Capture the cell that displays the provided text and extract its [x, y] central coordinate. 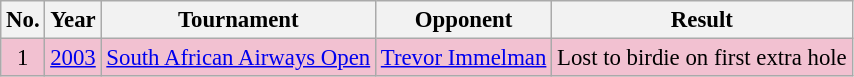
2003 [73, 58]
Trevor Immelman [463, 58]
Opponent [463, 20]
Year [73, 20]
Result [702, 20]
Tournament [238, 20]
Lost to birdie on first extra hole [702, 58]
South African Airways Open [238, 58]
1 [23, 58]
No. [23, 20]
